Scan for the cell matching the given text and deliver its [x, y] coordinate at center. 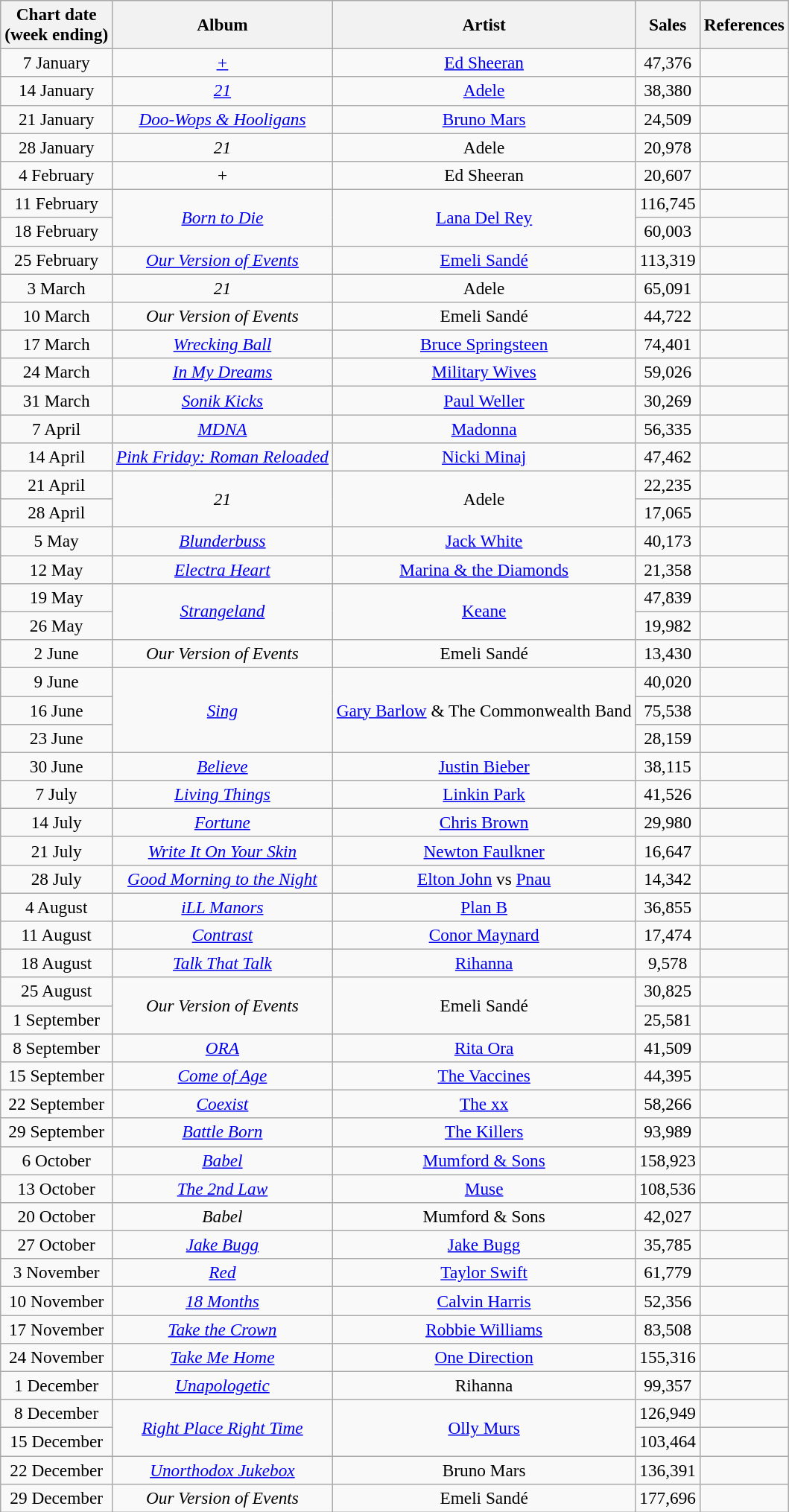
177,696 [668, 1498]
29 September [57, 1132]
31 March [57, 400]
Sales [668, 24]
52,356 [668, 1300]
11 February [57, 203]
10 November [57, 1300]
The Killers [484, 1132]
In My Dreams [223, 372]
Calvin Harris [484, 1300]
12 May [57, 569]
Linkin Park [484, 794]
9 June [57, 682]
Electra Heart [223, 569]
14,342 [668, 879]
28 January [57, 147]
5 May [57, 541]
Keane [484, 612]
Bruce Springsteen [484, 344]
Unorthodox Jukebox [223, 1470]
8 December [57, 1414]
Fortune [223, 822]
58,266 [668, 1104]
38,380 [668, 91]
30 June [57, 766]
Newton Faulkner [484, 851]
30,825 [668, 991]
4 August [57, 906]
4 February [57, 175]
60,003 [668, 232]
Wrecking Ball [223, 344]
Jack White [484, 541]
47,376 [668, 63]
20 October [57, 1216]
116,745 [668, 203]
7 January [57, 63]
Artist [484, 24]
Coexist [223, 1104]
Blunderbuss [223, 541]
41,509 [668, 1047]
13,430 [668, 653]
The Vaccines [484, 1076]
21 April [57, 485]
35,785 [668, 1245]
Muse [484, 1188]
25 February [57, 260]
Rita Ora [484, 1047]
Justin Bieber [484, 766]
14 July [57, 822]
Conor Maynard [484, 935]
30,269 [668, 400]
ORA [223, 1047]
15 December [57, 1441]
13 October [57, 1188]
38,115 [668, 766]
Olly Murs [484, 1428]
19 May [57, 597]
Sing [223, 709]
Take Me Home [223, 1357]
Battle Born [223, 1132]
42,027 [668, 1216]
Right Place Right Time [223, 1428]
Doo-Wops & Hooligans [223, 119]
83,508 [668, 1329]
18 Months [223, 1300]
9,578 [668, 963]
Living Things [223, 794]
24 March [57, 372]
108,536 [668, 1188]
iLL Manors [223, 906]
Robbie Williams [484, 1329]
Chris Brown [484, 822]
Marina & the Diamonds [484, 569]
11 August [57, 935]
22 December [57, 1470]
74,401 [668, 344]
14 April [57, 457]
21 January [57, 119]
Write It On Your Skin [223, 851]
7 July [57, 794]
Come of Age [223, 1076]
10 March [57, 316]
25 August [57, 991]
Album [223, 24]
Lana Del Rey [484, 217]
Talk That Talk [223, 963]
18 August [57, 963]
21,358 [668, 569]
29,980 [668, 822]
Military Wives [484, 372]
21 July [57, 851]
Paul Weller [484, 400]
Take the Crown [223, 1329]
75,538 [668, 710]
26 May [57, 626]
25,581 [668, 1020]
155,316 [668, 1357]
Madonna [484, 428]
15 September [57, 1076]
29 December [57, 1498]
93,989 [668, 1132]
22 September [57, 1104]
2 June [57, 653]
1 September [57, 1020]
27 October [57, 1245]
65,091 [668, 288]
8 September [57, 1047]
44,395 [668, 1076]
Contrast [223, 935]
22,235 [668, 485]
1 December [57, 1385]
16 June [57, 710]
40,020 [668, 682]
Believe [223, 766]
17 November [57, 1329]
14 January [57, 91]
18 February [57, 232]
24,509 [668, 119]
Strangeland [223, 612]
17,065 [668, 513]
113,319 [668, 260]
Sonik Kicks [223, 400]
Unapologetic [223, 1385]
17,474 [668, 935]
158,923 [668, 1160]
36,855 [668, 906]
Good Morning to the Night [223, 879]
Plan B [484, 906]
17 March [57, 344]
16,647 [668, 851]
3 November [57, 1273]
56,335 [668, 428]
7 April [57, 428]
28 April [57, 513]
MDNA [223, 428]
Red [223, 1273]
47,839 [668, 597]
99,357 [668, 1385]
44,722 [668, 316]
41,526 [668, 794]
23 June [57, 738]
59,026 [668, 372]
Taylor Swift [484, 1273]
47,462 [668, 457]
The 2nd Law [223, 1188]
Chart date(week ending) [57, 24]
3 March [57, 288]
40,173 [668, 541]
Pink Friday: Roman Reloaded [223, 457]
103,464 [668, 1441]
20,607 [668, 175]
126,949 [668, 1414]
28,159 [668, 738]
The xx [484, 1104]
Born to Die [223, 217]
Nicki Minaj [484, 457]
24 November [57, 1357]
One Direction [484, 1357]
Gary Barlow & The Commonwealth Band [484, 709]
6 October [57, 1160]
61,779 [668, 1273]
19,982 [668, 626]
Elton John vs Pnau [484, 879]
136,391 [668, 1470]
References [744, 24]
20,978 [668, 147]
28 July [57, 879]
